Detect which cell encompasses the target text, then output its (x, y) center coordinate. 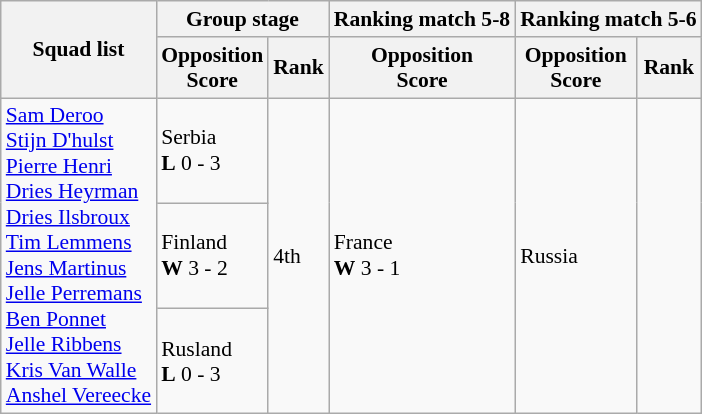
Group stage (242, 19)
Finland W 3 - 2 (212, 256)
Ranking match 5-8 (422, 19)
France W 3 - 1 (422, 256)
Rusland L 0 - 3 (212, 362)
Russia (576, 256)
Squad list (78, 50)
4th (298, 256)
Ranking match 5-6 (608, 19)
Serbia L 0 - 3 (212, 150)
